Pinpoint the cell where the given text exists, returning its [x, y] midpoint coordinate. 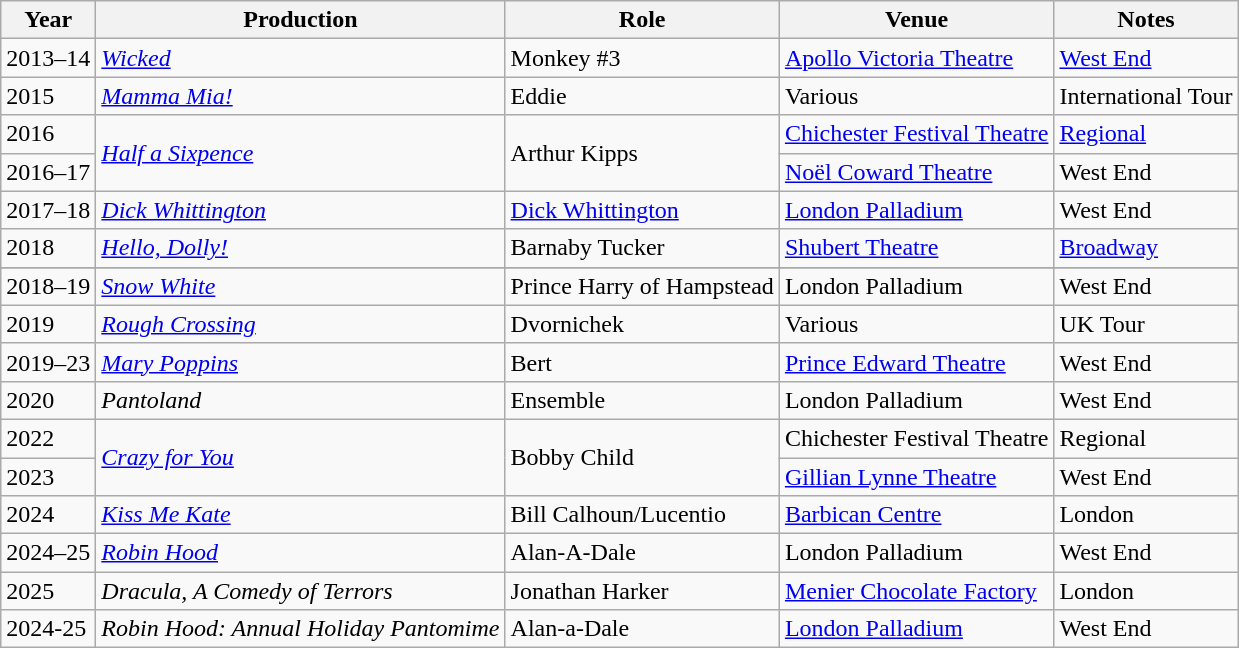
2017–18 [48, 210]
Robin Hood [300, 553]
2019–23 [48, 362]
Pantoland [300, 400]
International Tour [1146, 96]
Apollo Victoria Theatre [916, 58]
Role [642, 20]
Bobby Child [642, 457]
Gillian Lynne Theatre [916, 477]
Wicked [300, 58]
Alan-A-Dale [642, 553]
Eddie [642, 96]
Year [48, 20]
2016–17 [48, 172]
Jonathan Harker [642, 591]
Shubert Theatre [916, 248]
2024-25 [48, 629]
Monkey #3 [642, 58]
Barbican Centre [916, 515]
Arthur Kipps [642, 153]
2024–25 [48, 553]
Mamma Mia! [300, 96]
2013–14 [48, 58]
Bill Calhoun/Lucentio [642, 515]
Mary Poppins [300, 362]
2024 [48, 515]
Noël Coward Theatre [916, 172]
Production [300, 20]
2016 [48, 134]
2022 [48, 438]
Venue [916, 20]
Robin Hood: Annual Holiday Pantomime [300, 629]
2019 [48, 324]
2015 [48, 96]
Broadway [1146, 248]
Barnaby Tucker [642, 248]
2020 [48, 400]
Prince Edward Theatre [916, 362]
Menier Chocolate Factory [916, 591]
Prince Harry of Hampstead [642, 286]
Dracula, A Comedy of Terrors [300, 591]
Snow White [300, 286]
2025 [48, 591]
Dvornichek [642, 324]
UK Tour [1146, 324]
Notes [1146, 20]
2018–19 [48, 286]
Half a Sixpence [300, 153]
Hello, Dolly! [300, 248]
Ensemble [642, 400]
2023 [48, 477]
Crazy for You [300, 457]
Alan-a-Dale [642, 629]
Bert [642, 362]
Kiss Me Kate [300, 515]
2018 [48, 248]
Rough Crossing [300, 324]
